Provide the [X, Y] coordinate of the cell's center where the given text is located.  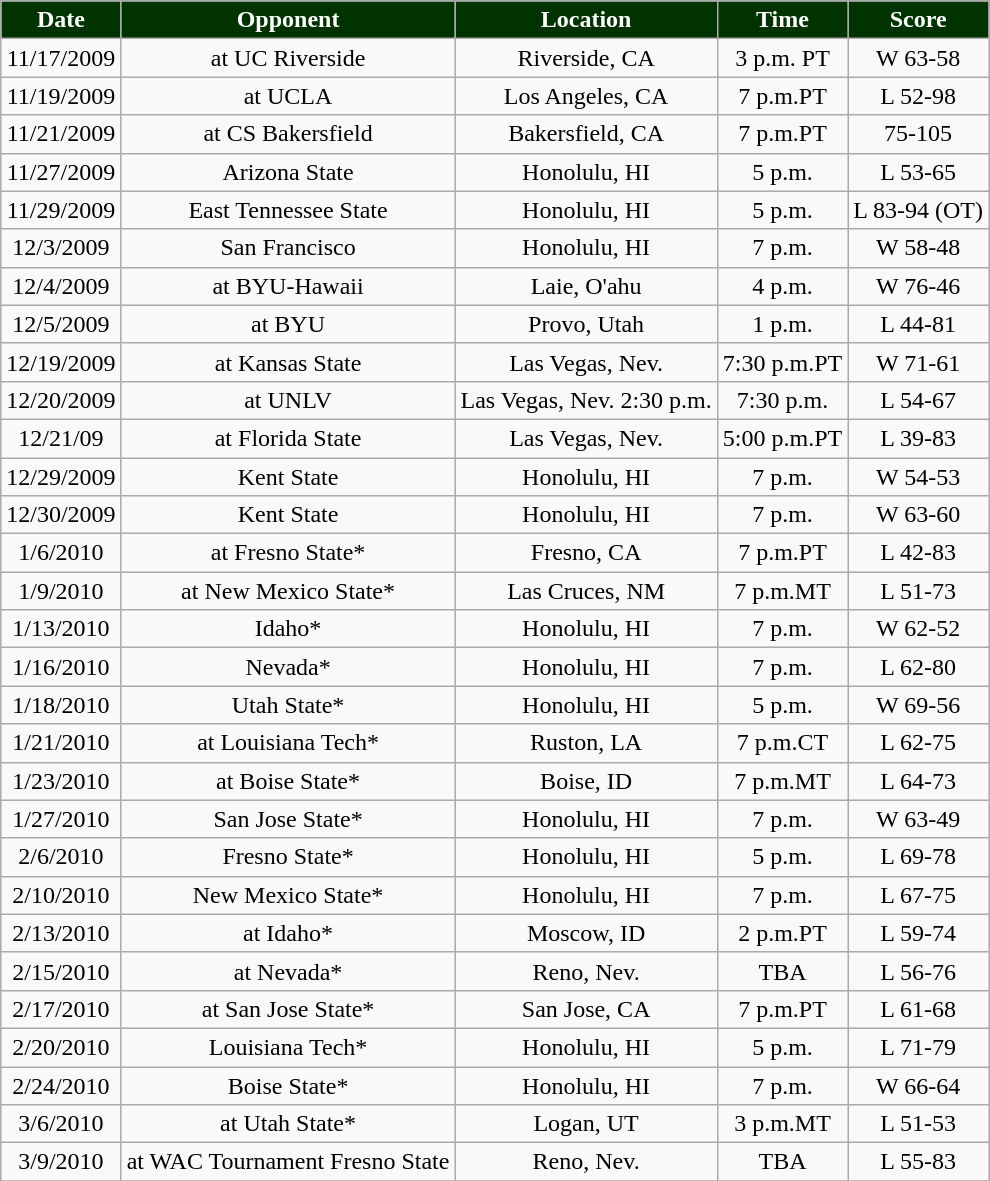
W 63-60 [918, 515]
7:30 p.m. [782, 400]
L 51-73 [918, 591]
San Jose State* [288, 819]
at UNLV [288, 400]
W 54-53 [918, 477]
3/6/2010 [61, 1124]
at Boise State* [288, 781]
1/13/2010 [61, 629]
2/20/2010 [61, 1047]
W 63-58 [918, 58]
11/17/2009 [61, 58]
San Francisco [288, 248]
Nevada* [288, 667]
L 39-83 [918, 438]
11/21/2009 [61, 134]
12/5/2009 [61, 324]
at Nevada* [288, 971]
at CS Bakersfield [288, 134]
Logan, UT [586, 1124]
W 76-46 [918, 286]
2/6/2010 [61, 857]
7 p.m.CT [782, 743]
at WAC Tournament Fresno State [288, 1162]
at Fresno State* [288, 553]
Louisiana Tech* [288, 1047]
W 69-56 [918, 705]
12/19/2009 [61, 362]
11/27/2009 [61, 172]
L 62-75 [918, 743]
W 66-64 [918, 1085]
Time [782, 20]
Date [61, 20]
1/9/2010 [61, 591]
Bakersfield, CA [586, 134]
Boise State* [288, 1085]
L 44-81 [918, 324]
Fresno, CA [586, 553]
12/30/2009 [61, 515]
L 42-83 [918, 553]
Ruston, LA [586, 743]
2/15/2010 [61, 971]
San Jose, CA [586, 1009]
at Louisiana Tech* [288, 743]
at UCLA [288, 96]
4 p.m. [782, 286]
Opponent [288, 20]
1/23/2010 [61, 781]
1/16/2010 [61, 667]
L 55-83 [918, 1162]
at New Mexico State* [288, 591]
L 64-73 [918, 781]
1/21/2010 [61, 743]
1/6/2010 [61, 553]
12/21/09 [61, 438]
Moscow, ID [586, 933]
2/17/2010 [61, 1009]
W 58-48 [918, 248]
Riverside, CA [586, 58]
at BYU [288, 324]
1 p.m. [782, 324]
Los Angeles, CA [586, 96]
5:00 p.m.PT [782, 438]
Utah State* [288, 705]
1/18/2010 [61, 705]
Laie, O'ahu [586, 286]
W 71-61 [918, 362]
2 p.m.PT [782, 933]
L 67-75 [918, 895]
12/4/2009 [61, 286]
W 63-49 [918, 819]
11/19/2009 [61, 96]
at San Jose State* [288, 1009]
at Kansas State [288, 362]
3 p.m.MT [782, 1124]
Arizona State [288, 172]
2/13/2010 [61, 933]
L 54-67 [918, 400]
Location [586, 20]
2/10/2010 [61, 895]
3/9/2010 [61, 1162]
Boise, ID [586, 781]
L 62-80 [918, 667]
L 61-68 [918, 1009]
L 56-76 [918, 971]
L 69-78 [918, 857]
3 p.m. PT [782, 58]
Idaho* [288, 629]
L 83-94 (OT) [918, 210]
7:30 p.m.PT [782, 362]
Las Vegas, Nev. 2:30 p.m. [586, 400]
East Tennessee State [288, 210]
2/24/2010 [61, 1085]
at Utah State* [288, 1124]
12/29/2009 [61, 477]
L 53-65 [918, 172]
75-105 [918, 134]
New Mexico State* [288, 895]
Las Cruces, NM [586, 591]
Fresno State* [288, 857]
L 52-98 [918, 96]
12/20/2009 [61, 400]
Score [918, 20]
at UC Riverside [288, 58]
12/3/2009 [61, 248]
L 59-74 [918, 933]
W 62-52 [918, 629]
at Idaho* [288, 933]
L 71-79 [918, 1047]
at BYU-Hawaii [288, 286]
1/27/2010 [61, 819]
L 51-53 [918, 1124]
at Florida State [288, 438]
11/29/2009 [61, 210]
Provo, Utah [586, 324]
